Identify which cell holds the provided text, then report its (X, Y) central coordinate. 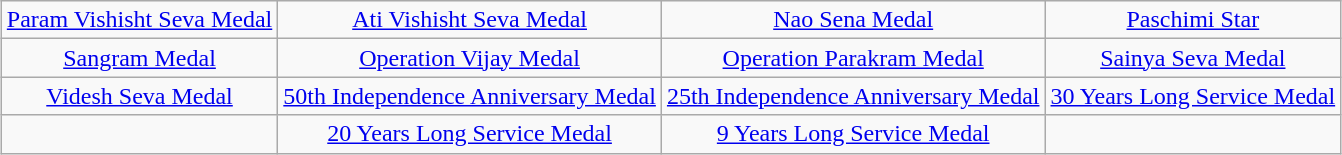
30 Years Long Service Medal (1193, 96)
Operation Parakram Medal (853, 58)
Ati Vishisht Seva Medal (470, 20)
20 Years Long Service Medal (470, 134)
Paschimi Star (1193, 20)
Sangram Medal (139, 58)
Param Vishisht Seva Medal (139, 20)
Nao Sena Medal (853, 20)
Videsh Seva Medal (139, 96)
Operation Vijay Medal (470, 58)
50th Independence Anniversary Medal (470, 96)
9 Years Long Service Medal (853, 134)
Sainya Seva Medal (1193, 58)
25th Independence Anniversary Medal (853, 96)
